Scan for the cell matching the given text and deliver its (x, y) coordinate at center. 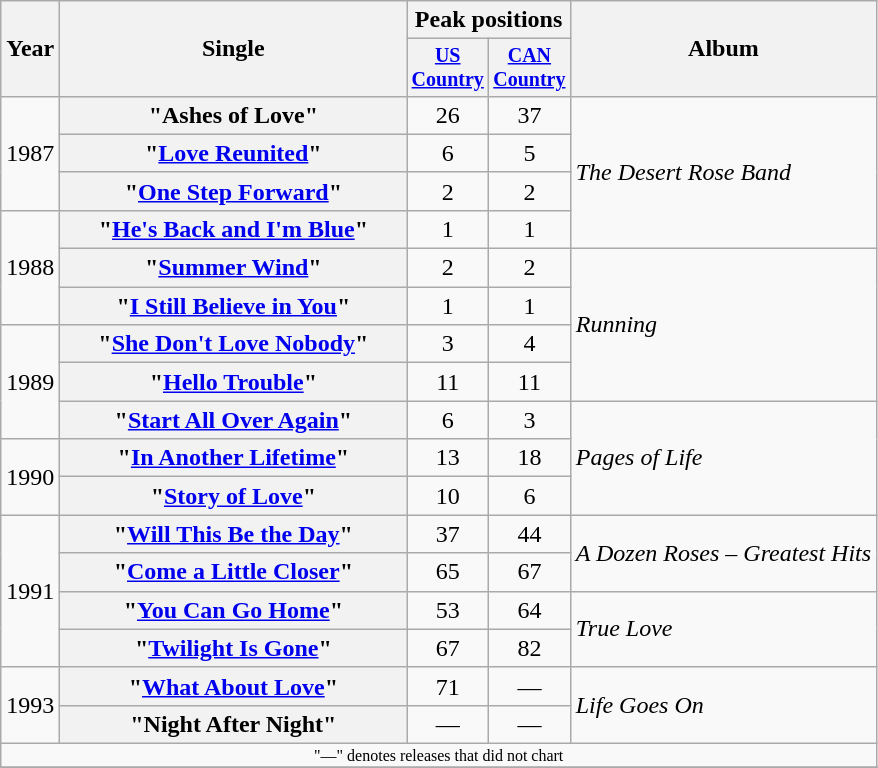
13 (448, 458)
44 (530, 534)
"Summer Wind" (234, 268)
Pages of Life (723, 458)
1988 (30, 267)
53 (448, 610)
"What About Love" (234, 686)
The Desert Rose Band (723, 172)
"He's Back and I'm Blue" (234, 229)
"Start All Over Again" (234, 420)
1991 (30, 591)
US Country (448, 68)
5 (530, 153)
Peak positions (488, 20)
"Story of Love" (234, 496)
"Will This Be the Day" (234, 534)
Running (723, 325)
"Hello Trouble" (234, 382)
CAN Country (530, 68)
Single (234, 49)
Life Goes On (723, 705)
"Night After Night" (234, 724)
26 (448, 115)
18 (530, 458)
64 (530, 610)
"You Can Go Home" (234, 610)
65 (448, 572)
Album (723, 49)
"In Another Lifetime" (234, 458)
Year (30, 49)
1989 (30, 382)
4 (530, 344)
A Dozen Roses – Greatest Hits (723, 553)
1987 (30, 153)
10 (448, 496)
"Ashes of Love" (234, 115)
"Twilight Is Gone" (234, 648)
"One Step Forward" (234, 191)
71 (448, 686)
"—" denotes releases that did not chart (439, 755)
"Love Reunited" (234, 153)
"I Still Believe in You" (234, 306)
True Love (723, 629)
1993 (30, 705)
1990 (30, 477)
"She Don't Love Nobody" (234, 344)
"Come a Little Closer" (234, 572)
82 (530, 648)
